Extract the [x, y] coordinate from the center of the cell holding the provided text.  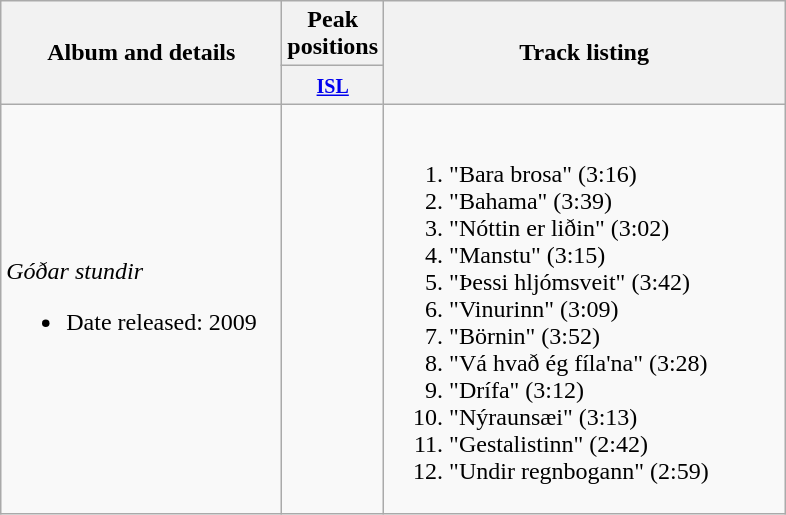
Góðar stundirDate released: 2009 [142, 309]
Album and details [142, 52]
Peak positions [333, 34]
ISL [333, 85]
Track listing [584, 52]
